Search for the cell housing the specified text and yield its [x, y] center coordinate. 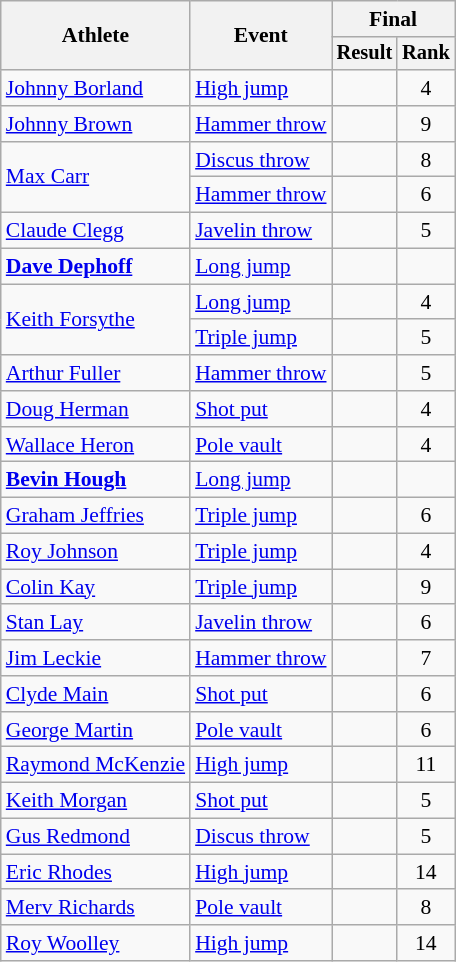
Johnny Brown [96, 124]
Doug Herman [96, 409]
Event [260, 36]
Rank [426, 54]
Colin Kay [96, 587]
Keith Forsythe [96, 320]
Max Carr [96, 178]
George Martin [96, 730]
Johnny Borland [96, 88]
Graham Jeffries [96, 516]
Keith Morgan [96, 801]
7 [426, 658]
Athlete [96, 36]
Wallace Heron [96, 445]
Clyde Main [96, 694]
Dave Dephoff [96, 267]
Merv Richards [96, 908]
Raymond McKenzie [96, 765]
Eric Rhodes [96, 872]
Roy Woolley [96, 943]
Result [365, 54]
Bevin Hough [96, 480]
Gus Redmond [96, 837]
Stan Lay [96, 623]
11 [426, 765]
Roy Johnson [96, 552]
Arthur Fuller [96, 373]
Final [394, 19]
Jim Leckie [96, 658]
Claude Clegg [96, 231]
